Find where the given text appears and provide that cell's center as [X, Y] coordinate. 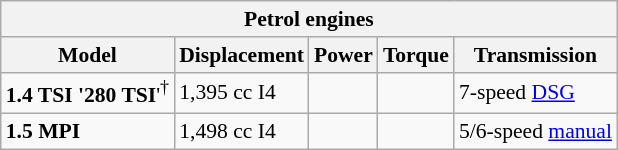
Model [88, 55]
Petrol engines [309, 19]
1,498 cc I4 [242, 132]
5/6-speed manual [536, 132]
1,395 cc I4 [242, 92]
1.4 TSI '280 TSI'† [88, 92]
Transmission [536, 55]
Displacement [242, 55]
1.5 MPI [88, 132]
7-speed DSG [536, 92]
Power [344, 55]
Torque [416, 55]
